For the text-containing cell, return its midpoint in [x, y] coordinate format. 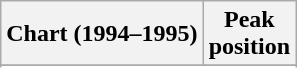
Chart (1994–1995) [102, 34]
Peakposition [249, 34]
